From the cell containing the given text, extract its center point as [X, Y] coordinate. 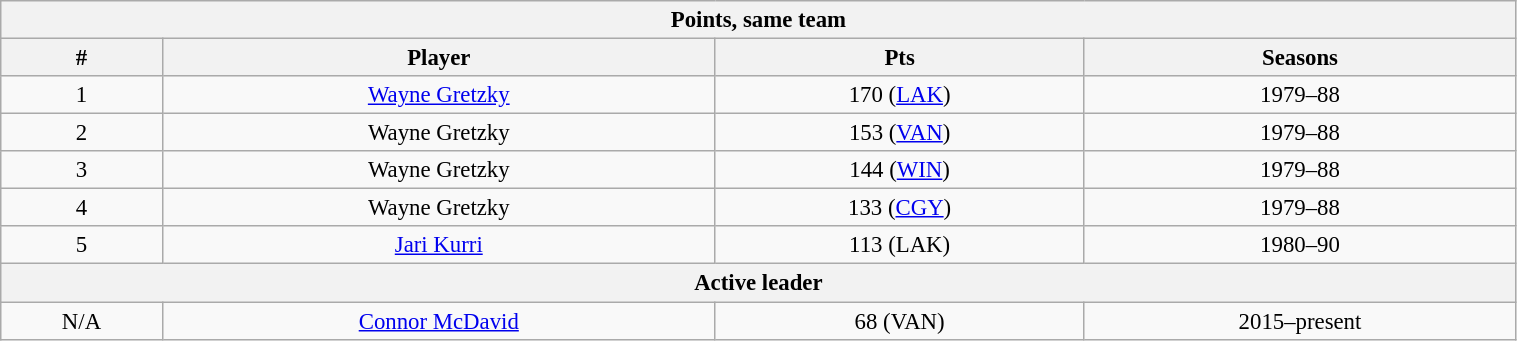
153 (VAN) [900, 133]
133 (CGY) [900, 208]
3 [82, 170]
2 [82, 133]
Seasons [1300, 58]
# [82, 58]
N/A [82, 321]
Jari Kurri [438, 245]
1980–90 [1300, 245]
170 (LAK) [900, 95]
4 [82, 208]
2015–present [1300, 321]
Connor McDavid [438, 321]
144 (WIN) [900, 170]
1 [82, 95]
Player [438, 58]
68 (VAN) [900, 321]
113 (LAK) [900, 245]
5 [82, 245]
Active leader [758, 283]
Pts [900, 58]
Points, same team [758, 20]
